Output the [X, Y] coordinate of the center of the cell containing the given text.  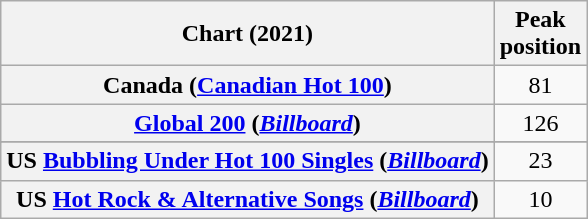
23 [540, 161]
Peakposition [540, 34]
Chart (2021) [248, 34]
Canada (Canadian Hot 100) [248, 85]
Global 200 (Billboard) [248, 123]
US Bubbling Under Hot 100 Singles (Billboard) [248, 161]
81 [540, 85]
126 [540, 123]
US Hot Rock & Alternative Songs (Billboard) [248, 199]
10 [540, 199]
